Return the [X, Y] coordinate for the center point of the cell that contains the specified text.  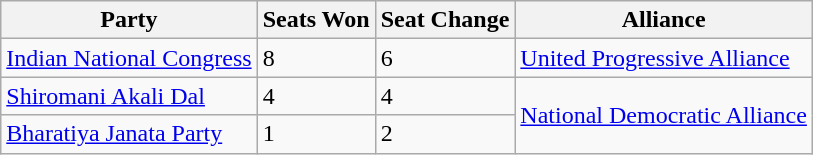
1 [316, 134]
Indian National Congress [129, 58]
United Progressive Alliance [664, 58]
Alliance [664, 20]
National Democratic Alliance [664, 115]
Party [129, 20]
6 [445, 58]
8 [316, 58]
Shiromani Akali Dal [129, 96]
Bharatiya Janata Party [129, 134]
2 [445, 134]
Seat Change [445, 20]
Seats Won [316, 20]
